Identify which cell holds the provided text, then report its (x, y) central coordinate. 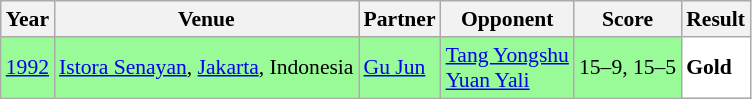
Venue (206, 19)
Tang Yongshu Yuan Yali (508, 68)
Partner (400, 19)
Gold (716, 68)
15–9, 15–5 (628, 68)
Result (716, 19)
Year (28, 19)
Istora Senayan, Jakarta, Indonesia (206, 68)
Opponent (508, 19)
Gu Jun (400, 68)
Score (628, 19)
1992 (28, 68)
